Scan for the cell matching the given text and deliver its [x, y] coordinate at center. 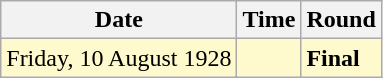
Round [341, 20]
Final [341, 58]
Date [119, 20]
Friday, 10 August 1928 [119, 58]
Time [269, 20]
